Extract the [x, y] coordinate from the center of the cell holding the provided text.  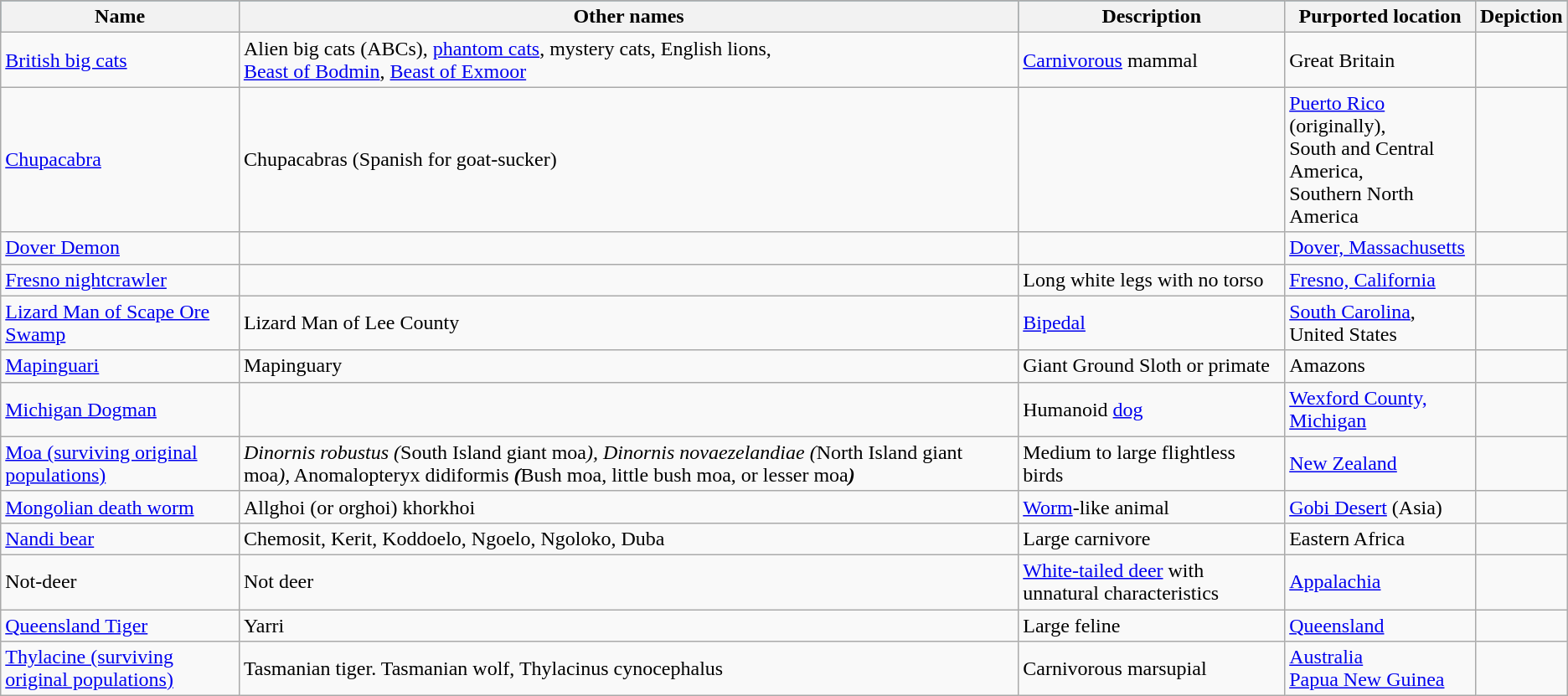
Fresno nightcrawler [121, 280]
Giant Ground Sloth or primate [1152, 366]
Other names [628, 17]
Medium to large flightless birds [1152, 464]
Chupacabras (Spanish for goat-sucker) [628, 159]
Bipedal [1152, 323]
Yarri [628, 626]
Purported location [1380, 17]
Appalachia [1380, 581]
Not-deer [121, 581]
Lizard Man of Scape Ore Swamp [121, 323]
Mapinguary [628, 366]
Dover, Massachusetts [1380, 248]
Humanoid dog [1152, 409]
Puerto Rico (originally),South and Central America,Southern North America [1380, 159]
Lizard Man of Lee County [628, 323]
Nandi bear [121, 539]
Eastern Africa [1380, 539]
Allghoi (or orghoi) khorkhoi [628, 507]
Mapinguari [121, 366]
Alien big cats (ABCs), phantom cats, mystery cats, English lions,Beast of Bodmin, Beast of Exmoor [628, 60]
Long white legs with no torso [1152, 280]
Carnivorous marsupial [1152, 668]
White-tailed deer with unnatural characteristics [1152, 581]
Worm-like animal [1152, 507]
British big cats [121, 60]
Not deer [628, 581]
Dover Demon [121, 248]
Great Britain [1380, 60]
Large feline [1152, 626]
Large carnivore [1152, 539]
Fresno, California [1380, 280]
South Carolina, United States [1380, 323]
Chupacabra [121, 159]
AustraliaPapua New Guinea [1380, 668]
Tasmanian tiger. Tasmanian wolf, Thylacinus cynocephalus [628, 668]
Name [121, 17]
Queensland Tiger [121, 626]
Thylacine (surviving original populations) [121, 668]
Mongolian death worm [121, 507]
Michigan Dogman [121, 409]
New Zealand [1380, 464]
Amazons [1380, 366]
Gobi Desert (Asia) [1380, 507]
Chemosit, Kerit, Koddoelo, Ngoelo, Ngoloko, Duba [628, 539]
Description [1152, 17]
Depiction [1521, 17]
Moa (surviving original populations) [121, 464]
Queensland [1380, 626]
Carnivorous mammal [1152, 60]
Wexford County, Michigan [1380, 409]
